Detect which cell encompasses the target text, then output its [x, y] center coordinate. 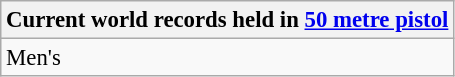
Men's [228, 58]
Current world records held in 50 metre pistol [228, 20]
